Capture the cell that displays the provided text and extract its (x, y) central coordinate. 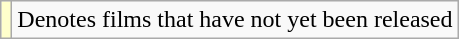
Denotes films that have not yet been released (235, 20)
